Locate the cell with the specified text and output its (x, y) center coordinate. 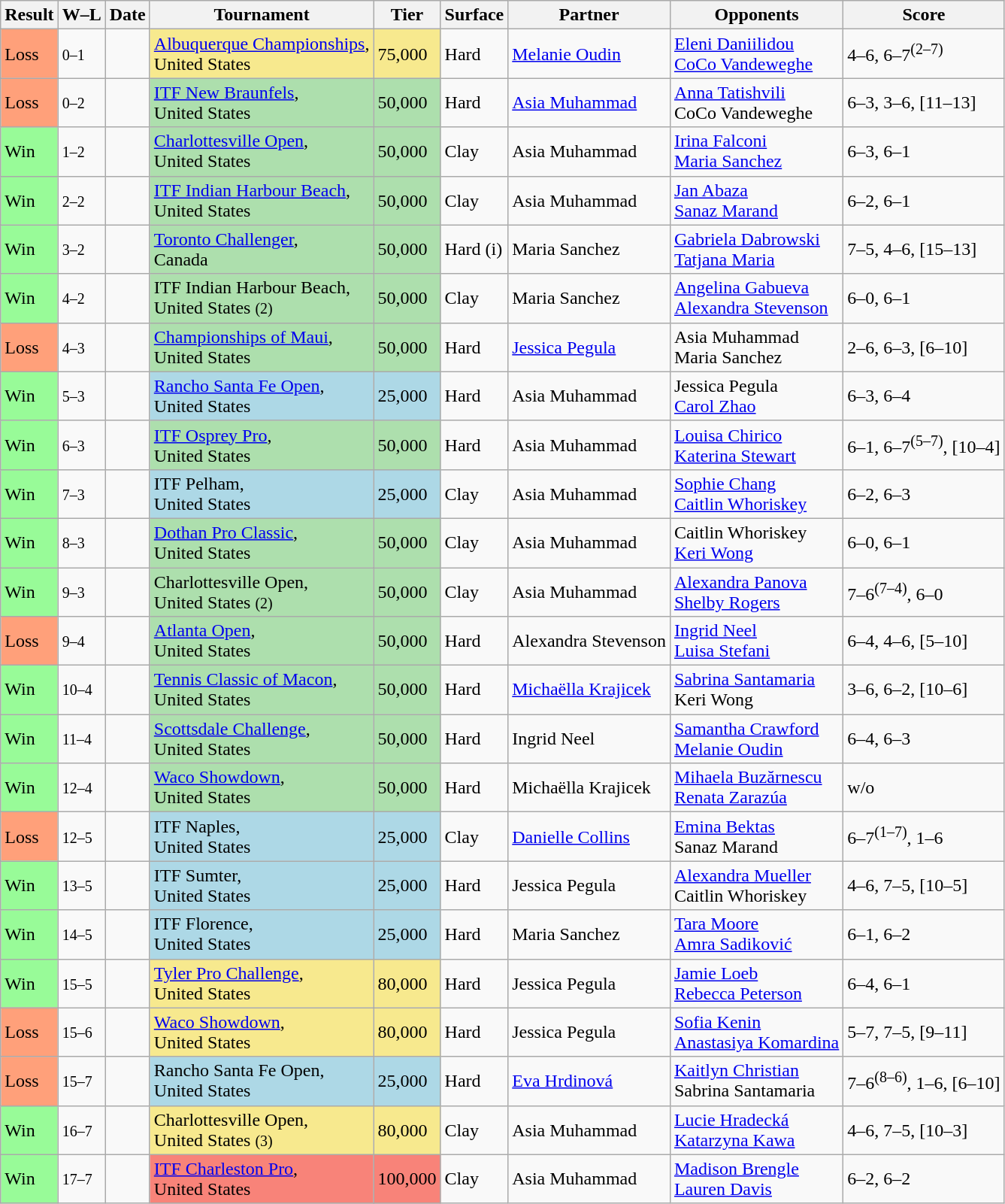
Tennis Classic of Macon, United States (262, 690)
Ingrid Neel (589, 738)
6–4, 6–3 (924, 738)
Charlottesville Open, United States (3) (262, 1130)
11–4 (81, 738)
0–2 (81, 102)
Sabrina Santamaria Keri Wong (756, 690)
3–2 (81, 250)
Albuquerque Championships, United States (262, 54)
6–3, 3–6, [11–13] (924, 102)
0–1 (81, 54)
100,000 (407, 1179)
Anna Tatishvili CoCo Vandeweghe (756, 102)
ITF Sumter, United States (262, 886)
Angelina Gabueva Alexandra Stevenson (756, 298)
6–4, 6–1 (924, 984)
ITF Pelham, United States (262, 493)
ITF Indian Harbour Beach, United States (2) (262, 298)
Alexandra Panova Shelby Rogers (756, 591)
Eleni Daniilidou CoCo Vandeweghe (756, 54)
Tier (407, 15)
6–3 (81, 445)
75,000 (407, 54)
Gabriela Dabrowski Tatjana Maria (756, 250)
Danielle Collins (589, 836)
Louisa Chirico Katerina Stewart (756, 445)
9–3 (81, 591)
Alexandra Mueller Caitlin Whoriskey (756, 886)
Irina Falconi Maria Sanchez (756, 152)
13–5 (81, 886)
Toronto Challenger, Canada (262, 250)
4–6, 6–7(2–7) (924, 54)
Opponents (756, 15)
12–4 (81, 788)
3–6, 6–2, [10–6] (924, 690)
4–2 (81, 298)
4–6, 7–5, [10–5] (924, 886)
5–7, 7–5, [9–11] (924, 1032)
Alexandra Stevenson (589, 641)
Asia Muhammad Maria Sanchez (756, 347)
Charlottesville Open, United States (262, 152)
Emina Bektas Sanaz Marand (756, 836)
ITF New Braunfels, United States (262, 102)
Partner (589, 15)
Atlanta Open, United States (262, 641)
Score (924, 15)
Kaitlyn Christian Sabrina Santamaria (756, 1081)
Jessica Pegula Carol Zhao (756, 396)
Tyler Pro Challenge, United States (262, 984)
Hard (i) (474, 250)
15–5 (81, 984)
2–2 (81, 200)
Tara Moore Amra Sadiković (756, 934)
Jamie Loeb Rebecca Peterson (756, 984)
10–4 (81, 690)
Eva Hrdinová (589, 1081)
Result (29, 15)
Lucie Hradecká Katarzyna Kawa (756, 1130)
W–L (81, 15)
4–3 (81, 347)
Date (128, 15)
6–1, 6–2 (924, 934)
5–3 (81, 396)
Melanie Oudin (589, 54)
6–4, 4–6, [5–10] (924, 641)
15–7 (81, 1081)
Samantha Crawford Melanie Oudin (756, 738)
Championships of Maui, United States (262, 347)
ITF Florence, United States (262, 934)
ITF Osprey Pro, United States (262, 445)
7–6(7–4), 6–0 (924, 591)
Dothan Pro Classic, United States (262, 543)
ITF Naples, United States (262, 836)
Charlottesville Open, United States (2) (262, 591)
Mihaela Buzărnescu Renata Zarazúa (756, 788)
ITF Charleston Pro, United States (262, 1179)
Madison Brengle Lauren Davis (756, 1179)
7–6(8–6), 1–6, [6–10] (924, 1081)
6–2, 6–2 (924, 1179)
12–5 (81, 836)
14–5 (81, 934)
w/o (924, 788)
Sofia Kenin Anastasiya Komardina (756, 1032)
8–3 (81, 543)
ITF Indian Harbour Beach, United States (262, 200)
6–1, 6–7(5–7), [10–4] (924, 445)
2–6, 6–3, [6–10] (924, 347)
Caitlin Whoriskey Keri Wong (756, 543)
15–6 (81, 1032)
7–5, 4–6, [15–13] (924, 250)
17–7 (81, 1179)
6–2, 6–3 (924, 493)
Ingrid Neel Luisa Stefani (756, 641)
6–7(1–7), 1–6 (924, 836)
Tournament (262, 15)
Jan Abaza Sanaz Marand (756, 200)
1–2 (81, 152)
4–6, 7–5, [10–3] (924, 1130)
6–3, 6–4 (924, 396)
6–2, 6–1 (924, 200)
6–3, 6–1 (924, 152)
9–4 (81, 641)
Scottsdale Challenge, United States (262, 738)
7–3 (81, 493)
Sophie Chang Caitlin Whoriskey (756, 493)
Surface (474, 15)
16–7 (81, 1130)
